Return (X, Y) of the center of cell containing provided text 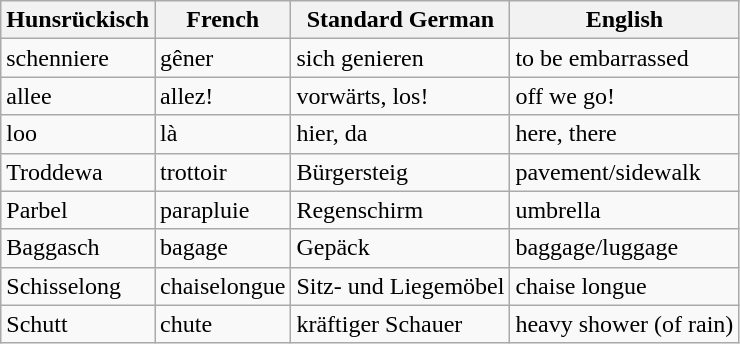
Schisselong (78, 286)
loo (78, 134)
here, there (624, 134)
parapluie (223, 210)
schenniere (78, 58)
Sitz- und Liegemöbel (400, 286)
Parbel (78, 210)
allez! (223, 96)
chaise longue (624, 286)
Standard German (400, 20)
English (624, 20)
vorwärts, los! (400, 96)
Regenschirm (400, 210)
bagage (223, 248)
French (223, 20)
off we go! (624, 96)
gêner (223, 58)
là (223, 134)
Gepäck (400, 248)
trottoir (223, 172)
Baggasch (78, 248)
kräftiger Schauer (400, 324)
chaiselongue (223, 286)
Bürgersteig (400, 172)
pavement/sidewalk (624, 172)
Schutt (78, 324)
Hunsrückisch (78, 20)
baggage/luggage (624, 248)
hier, da (400, 134)
allee (78, 96)
sich genieren (400, 58)
umbrella (624, 210)
Troddewa (78, 172)
to be embarrassed (624, 58)
chute (223, 324)
heavy shower (of rain) (624, 324)
